Extract the (x, y) coordinate from the center of the cell holding the provided text.  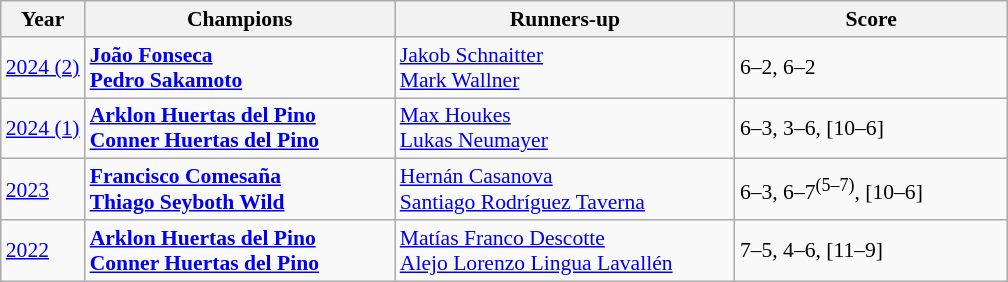
João Fonseca Pedro Sakamoto (240, 68)
Matías Franco Descotte Alejo Lorenzo Lingua Lavallén (565, 250)
Year (43, 19)
6–2, 6–2 (872, 68)
7–5, 4–6, [11–9] (872, 250)
2022 (43, 250)
2024 (2) (43, 68)
Francisco Comesaña Thiago Seyboth Wild (240, 190)
6–3, 6–7(5–7), [10–6] (872, 190)
Jakob Schnaitter Mark Wallner (565, 68)
Champions (240, 19)
Hernán Casanova Santiago Rodríguez Taverna (565, 190)
2023 (43, 190)
Max Houkes Lukas Neumayer (565, 128)
2024 (1) (43, 128)
6–3, 3–6, [10–6] (872, 128)
Runners-up (565, 19)
Score (872, 19)
